Search for the cell housing the specified text and yield its [X, Y] center coordinate. 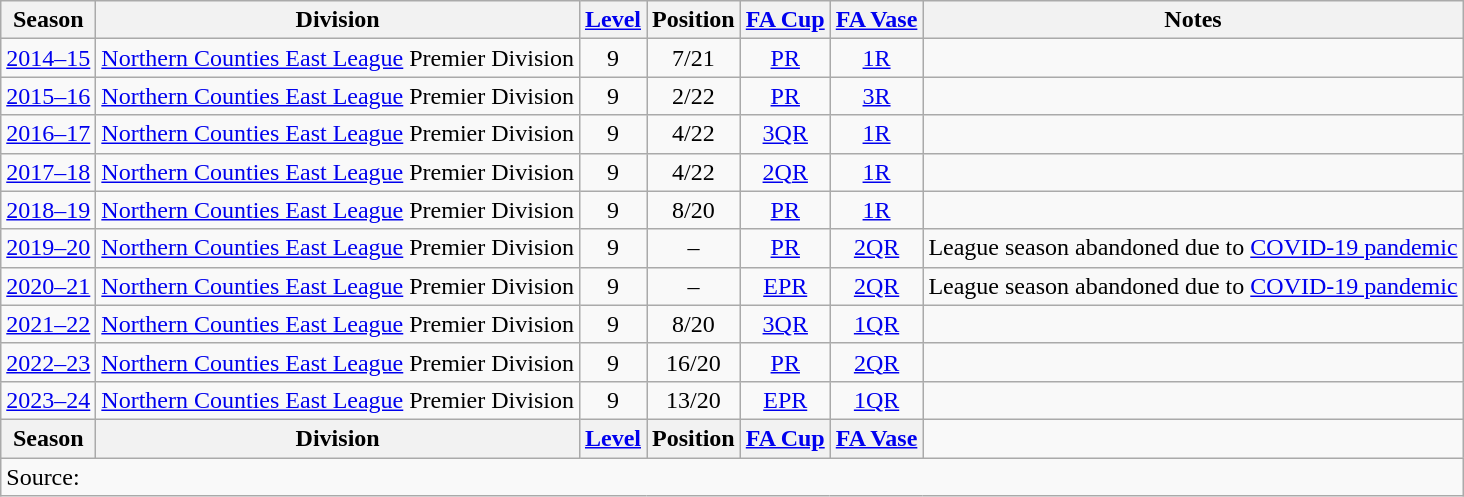
2017–18 [48, 172]
Notes [1193, 20]
2014–15 [48, 58]
2018–19 [48, 210]
2020–21 [48, 286]
3R [876, 96]
13/20 [693, 400]
2015–16 [48, 96]
2016–17 [48, 134]
Source: [732, 477]
2021–22 [48, 324]
2019–20 [48, 248]
7/21 [693, 58]
2/22 [693, 96]
2023–24 [48, 400]
2022–23 [48, 362]
16/20 [693, 362]
